Locate the cell with the specified text and output its [x, y] center coordinate. 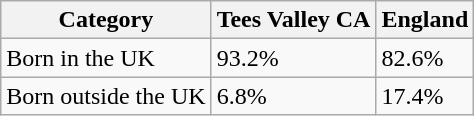
Born in the UK [106, 58]
Tees Valley CA [294, 20]
82.6% [425, 58]
17.4% [425, 96]
England [425, 20]
93.2% [294, 58]
Category [106, 20]
Born outside the UK [106, 96]
6.8% [294, 96]
